Extract the (x, y) coordinate from the center of the cell holding the provided text.  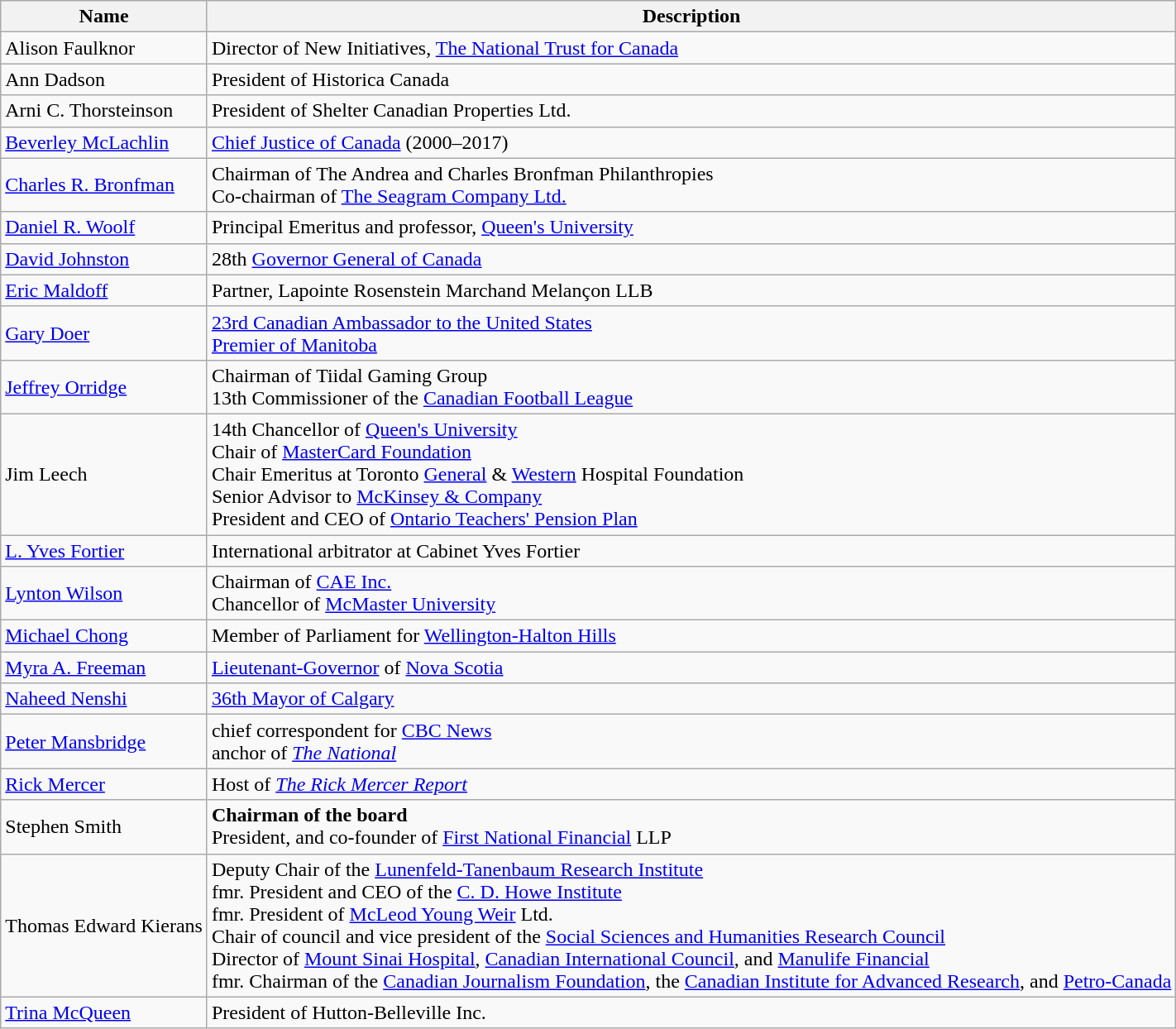
Peter Mansbridge (104, 741)
Arni C. Thorsteinson (104, 111)
Michael Chong (104, 636)
Jim Leech (104, 474)
23rd Canadian Ambassador to the United States Premier of Manitoba (691, 333)
Chief Justice of Canada (2000–2017) (691, 142)
36th Mayor of Calgary (691, 699)
Chairman of the boardPresident, and co-founder of First National Financial LLP (691, 827)
Director of New Initiatives, The National Trust for Canada (691, 48)
Rick Mercer (104, 784)
Thomas Edward Kierans (104, 925)
President of Hutton-Belleville Inc. (691, 1012)
Description (691, 17)
Eric Maldoff (104, 290)
Alison Faulknor (104, 48)
Lieutenant-Governor of Nova Scotia (691, 668)
Gary Doer (104, 333)
Name (104, 17)
Beverley McLachlin (104, 142)
David Johnston (104, 259)
28th Governor General of Canada (691, 259)
Chairman of The Andrea and Charles Bronfman Philanthropies Co-chairman of The Seagram Company Ltd. (691, 185)
Lynton Wilson (104, 594)
L. Yves Fortier (104, 550)
Partner, Lapointe Rosenstein Marchand Melançon LLB (691, 290)
Jeffrey Orridge (104, 387)
International arbitrator at Cabinet Yves Fortier (691, 550)
Stephen Smith (104, 827)
President of Historica Canada (691, 79)
Trina McQueen (104, 1012)
Host of The Rick Mercer Report (691, 784)
chief correspondent for CBC News anchor of The National (691, 741)
Member of Parliament for Wellington-Halton Hills (691, 636)
Principal Emeritus and professor, Queen's University (691, 227)
Charles R. Bronfman (104, 185)
Ann Dadson (104, 79)
Naheed Nenshi (104, 699)
Chairman of CAE Inc.Chancellor of McMaster University (691, 594)
President of Shelter Canadian Properties Ltd. (691, 111)
Chairman of Tiidal Gaming Group13th Commissioner of the Canadian Football League (691, 387)
Myra A. Freeman (104, 668)
Daniel R. Woolf (104, 227)
